Extract the [X, Y] coordinate from the center of the cell holding the provided text.  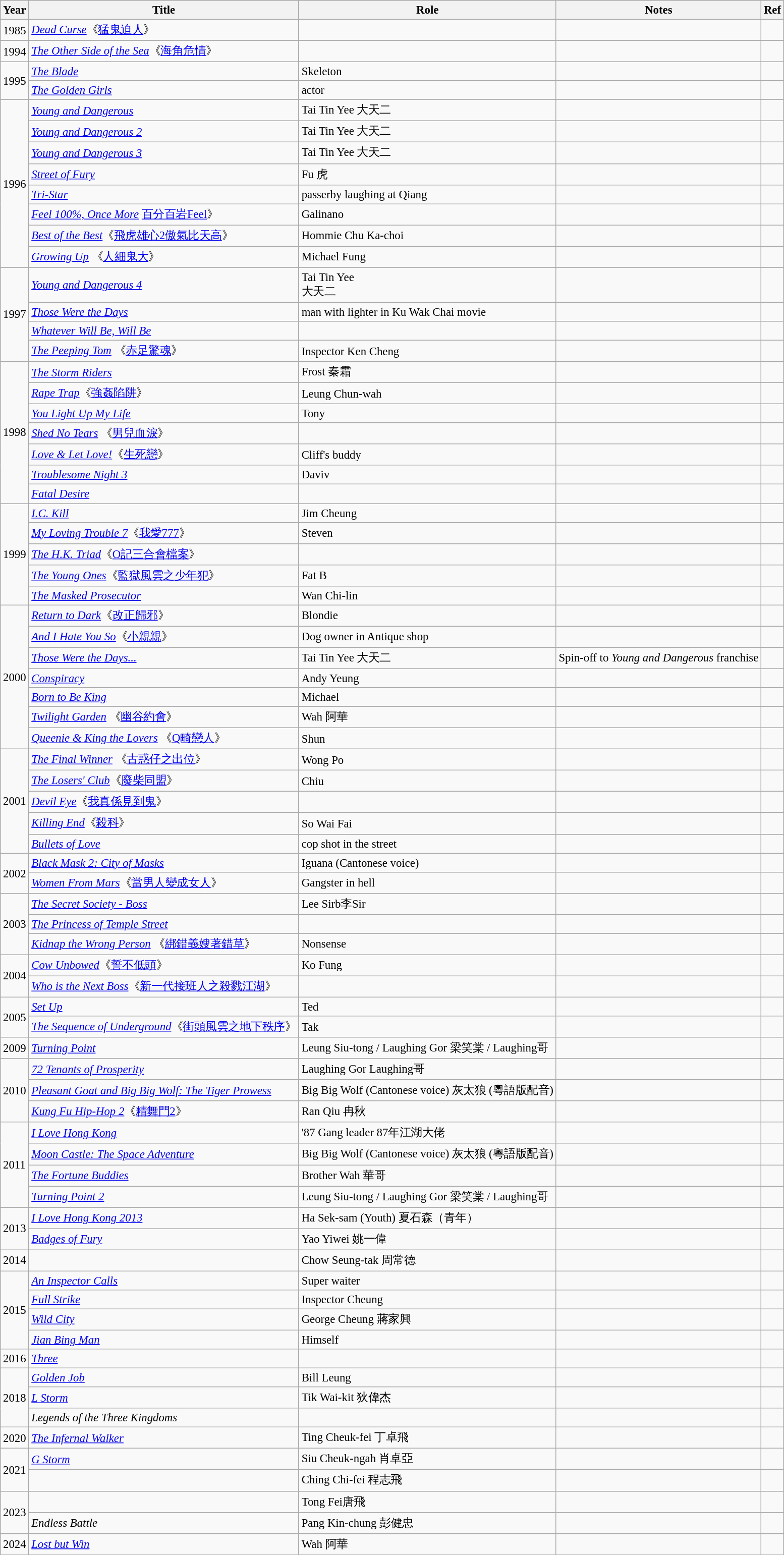
2009 [15, 1048]
The H.K. Triad《O記三合會檔案》 [163, 554]
Kidnap the Wrong Person 《綁錯義嫂著錯草》 [163, 944]
Fu 虎 [427, 174]
The Sequence of Underground《街頭風雲之地下秩序》 [163, 1027]
Fatal Desire [163, 494]
Turning Point 2 [163, 1197]
Yao Yiwei 姚一偉 [427, 1239]
Wong Po [427, 760]
Women From Mars《當男人變成女人》 [163, 882]
The Final Winner 《古惑仔之出位》 [163, 760]
The Other Side of the Sea《海角危情》 [163, 51]
Ko Fung [427, 965]
Bill Leung [427, 1378]
Devil Eye《我真係見到鬼》 [163, 802]
Young and Dangerous [163, 110]
Pang Kin-chung 彭健忠 [427, 1523]
Those Were the Days... [163, 658]
1995 [15, 81]
2024 [15, 1544]
The Fortune Buddies [163, 1176]
1985 [15, 30]
Troublesome Night 3 [163, 475]
Year [15, 10]
I Love Hong Kong 2013 [163, 1218]
Who is the Next Boss《新一代接班人之殺戮江湖》 [163, 986]
Tony [427, 414]
Cow Unbowed《誓不低頭》 [163, 965]
Ran Qiu 冉秋 [427, 1112]
2000 [15, 677]
The Princess of Temple Street [163, 924]
Conspiracy [163, 678]
2010 [15, 1090]
Pleasant Goat and Big Big Wolf: The Tiger Prowess [163, 1090]
1998 [15, 433]
Gangster in hell [427, 882]
2002 [15, 873]
Lost but Win [163, 1544]
Title [163, 10]
Chow Seung-tak 周常德 [427, 1260]
Moon Castle: The Space Adventure [163, 1154]
Skeleton [427, 72]
2018 [15, 1398]
I.C. Kill [163, 513]
'87 Gang leader 87年江湖大佬 [427, 1133]
Feel 100%, Once More 百分百岩Feel》 [163, 214]
I Love Hong Kong [163, 1133]
Hommie Chu Ka-choi [427, 236]
The Losers' Club《廢柴同盟》 [163, 781]
Shed No Tears 《男兒血淚》 [163, 433]
Killing End《殺科》 [163, 823]
Tak [427, 1027]
Daviv [427, 475]
Twilight Garden 《幽谷約會》 [163, 717]
So Wai Fai [427, 823]
My Loving Trouble 7《我愛777》 [163, 533]
Steven [427, 533]
Young and Dangerous 4 [163, 285]
G Storm [163, 1459]
Wan Chi-lin [427, 596]
The Peeping Tom 《赤足驚魂》 [163, 351]
George Cheung 蔣家興 [427, 1319]
2014 [15, 1260]
Andy Yeung [427, 678]
Leung Chun-wah [427, 394]
2021 [15, 1470]
1999 [15, 554]
Street of Fury [163, 174]
Inspector Cheung [427, 1300]
Ching Chi-fei 程志飛 [427, 1480]
The Storm Riders [163, 372]
Those Were the Days [163, 312]
Rape Trap《強姦陷阱》 [163, 394]
Spin-off to Young and Dangerous franchise [659, 658]
Jim Cheung [427, 513]
Turning Point [163, 1048]
You Light Up My Life [163, 414]
2016 [15, 1359]
actor [427, 90]
And I Hate You So《小親親》 [163, 637]
Full Strike [163, 1300]
Frost 秦霜 [427, 372]
Best of the Best《飛虎雄心2傲氣比天高》 [163, 236]
The Blade [163, 72]
2004 [15, 976]
The Masked Prosecutor [163, 596]
Ting Cheuk-fei 丁卓飛 [427, 1438]
Inspector Ken Cheng [427, 351]
Wild City [163, 1319]
Galinano [427, 214]
Blondie [427, 616]
Golden Job [163, 1378]
Love & Let Love!《生死戀》 [163, 455]
2023 [15, 1512]
Siu Cheuk-ngah 肖卓亞 [427, 1459]
Himself [427, 1340]
2011 [15, 1164]
2005 [15, 1017]
L Storm [163, 1398]
Tik Wai-kit 狄偉杰 [427, 1398]
Kung Fu Hip-Hop 2《精舞門2》 [163, 1112]
An Inspector Calls [163, 1281]
Tai Tin Yee大天二 [427, 285]
2020 [15, 1438]
Legends of the Three Kingdoms [163, 1418]
Bullets of Love [163, 844]
Chiu [427, 781]
1994 [15, 51]
Return to Dark《改正歸邪》 [163, 616]
The Infernal Walker [163, 1438]
2013 [15, 1229]
Dog owner in Antique shop [427, 637]
The Young Ones《監獄風雲之少年犯》 [163, 575]
Born to Be King [163, 697]
cop shot in the street [427, 844]
1997 [15, 314]
Whatever Will Be, Will Be [163, 331]
Tri-Star [163, 194]
1996 [15, 184]
Tong Fei唐飛 [427, 1502]
passerby laughing at Qiang [427, 194]
Ha Sek-sam (Youth) 夏石森（青年） [427, 1218]
Cliff's buddy [427, 455]
Young and Dangerous 2 [163, 132]
The Secret Society - Boss [163, 904]
man with lighter in Ku Wak Chai movie [427, 312]
Nonsense [427, 944]
Badges of Fury [163, 1239]
Super waiter [427, 1281]
Fat B [427, 575]
Lee Sirb李Sir [427, 904]
Ref [773, 10]
Iguana (Cantonese voice) [427, 863]
Shun [427, 739]
Michael [427, 697]
Black Mask 2: City of Masks [163, 863]
Set Up [163, 1007]
Endless Battle [163, 1523]
Notes [659, 10]
Dead Curse《猛鬼迫人》 [163, 30]
Laughing Gor Laughing哥 [427, 1069]
Three [163, 1359]
2001 [15, 801]
Queenie & King the Lovers 《Q畸戀人》 [163, 739]
Ted [427, 1007]
72 Tenants of Prosperity [163, 1069]
Jian Bing Man [163, 1340]
2015 [15, 1310]
Growing Up 《人細鬼大》 [163, 257]
Young and Dangerous 3 [163, 153]
Michael Fung [427, 257]
Role [427, 10]
2003 [15, 924]
The Golden Girls [163, 90]
Brother Wah 華哥 [427, 1176]
